Scan for the cell matching the given text and deliver its (x, y) coordinate at center. 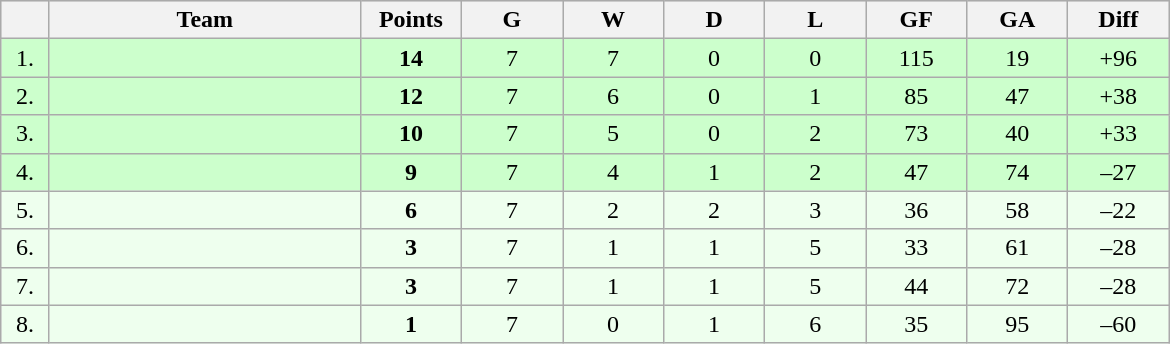
–60 (1118, 324)
6. (26, 248)
35 (916, 324)
58 (1018, 210)
73 (916, 134)
D (714, 20)
4 (612, 172)
GF (916, 20)
10 (410, 134)
44 (916, 286)
–27 (1118, 172)
5. (26, 210)
36 (916, 210)
40 (1018, 134)
61 (1018, 248)
12 (410, 96)
1. (26, 58)
8. (26, 324)
+96 (1118, 58)
9 (410, 172)
74 (1018, 172)
–22 (1118, 210)
Team (204, 20)
L (816, 20)
GA (1018, 20)
2. (26, 96)
72 (1018, 286)
G (512, 20)
4. (26, 172)
+33 (1118, 134)
Points (410, 20)
115 (916, 58)
3. (26, 134)
85 (916, 96)
Diff (1118, 20)
7. (26, 286)
14 (410, 58)
95 (1018, 324)
19 (1018, 58)
33 (916, 248)
+38 (1118, 96)
W (612, 20)
